Identify which cell holds the provided text, then report its [X, Y] central coordinate. 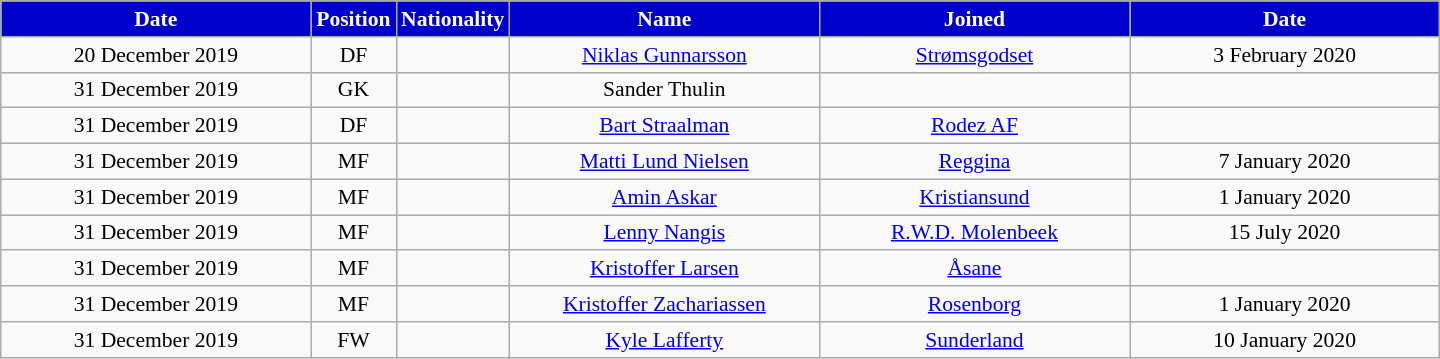
10 January 2020 [1285, 340]
Bart Straalman [664, 126]
Reggina [974, 162]
Position [354, 19]
Lenny Nangis [664, 233]
Rosenborg [974, 304]
Åsane [974, 269]
Name [664, 19]
7 January 2020 [1285, 162]
Amin Askar [664, 197]
3 February 2020 [1285, 55]
Kyle Lafferty [664, 340]
15 July 2020 [1285, 233]
Strømsgodset [974, 55]
Niklas Gunnarsson [664, 55]
Kristoffer Zachariassen [664, 304]
Kristiansund [974, 197]
20 December 2019 [156, 55]
Joined [974, 19]
Sunderland [974, 340]
Kristoffer Larsen [664, 269]
Matti Lund Nielsen [664, 162]
Rodez AF [974, 126]
R.W.D. Molenbeek [974, 233]
Sander Thulin [664, 90]
Nationality [452, 19]
FW [354, 340]
GK [354, 90]
